Extract the (x, y) coordinate from the center of the cell holding the provided text.  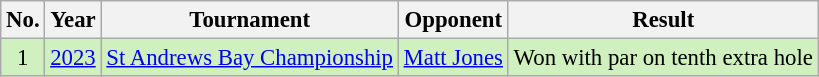
2023 (73, 58)
Matt Jones (453, 58)
No. (23, 20)
Year (73, 20)
Result (663, 20)
Tournament (250, 20)
Won with par on tenth extra hole (663, 58)
1 (23, 58)
St Andrews Bay Championship (250, 58)
Opponent (453, 20)
